Output the [x, y] coordinate of the center of the cell containing the given text.  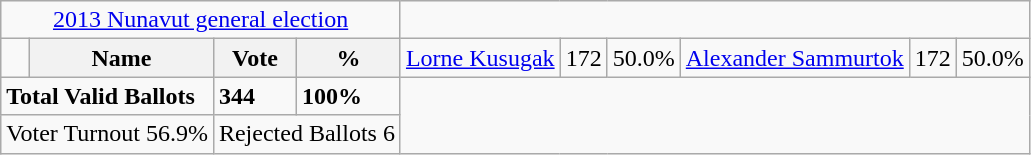
Total Valid Ballots [108, 96]
Rejected Ballots 6 [306, 134]
Lorne Kusugak [480, 58]
2013 Nunavut general election [201, 20]
344 [254, 96]
Alexander Sammurtok [794, 58]
100% [349, 96]
Name [121, 58]
Voter Turnout 56.9% [108, 134]
% [349, 58]
Vote [254, 58]
